Scan for the cell matching the given text and deliver its [X, Y] coordinate at center. 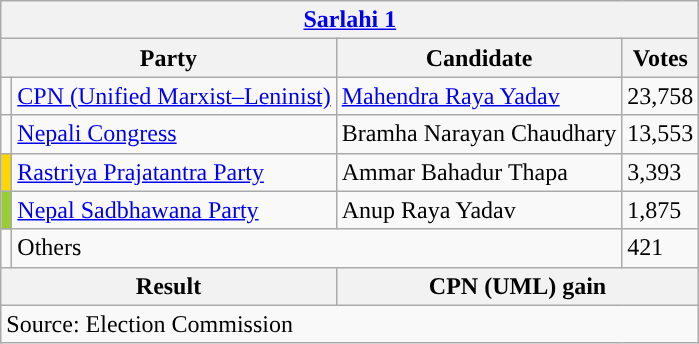
Party [168, 58]
23,758 [660, 96]
Result [168, 286]
Nepali Congress [174, 134]
Sarlahi 1 [350, 20]
Bramha Narayan Chaudhary [479, 134]
CPN (Unified Marxist–Leninist) [174, 96]
Mahendra Raya Yadav [479, 96]
3,393 [660, 172]
Ammar Bahadur Thapa [479, 172]
13,553 [660, 134]
1,875 [660, 210]
Candidate [479, 58]
CPN (UML) gain [518, 286]
Others [317, 248]
Nepal Sadbhawana Party [174, 210]
Anup Raya Yadav [479, 210]
Votes [660, 58]
421 [660, 248]
Rastriya Prajatantra Party [174, 172]
Source: Election Commission [350, 324]
